Pinpoint the cell where the given text exists, returning its (X, Y) midpoint coordinate. 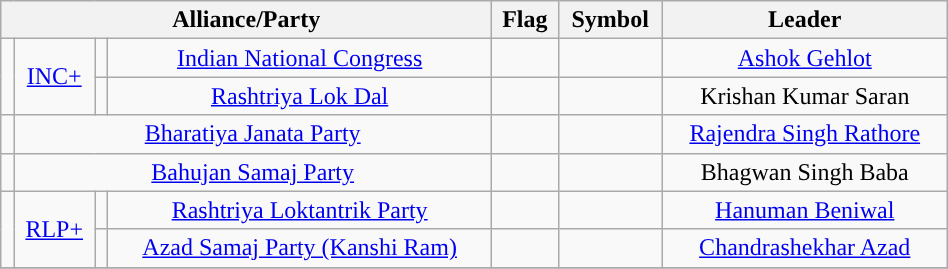
Leader (804, 20)
Bhagwan Singh Baba (804, 172)
Azad Samaj Party (Kanshi Ram) (300, 248)
Symbol (610, 20)
Rashtriya Lok Dal (300, 96)
Chandrashekhar Azad (804, 248)
Alliance/Party (246, 20)
Flag (525, 20)
Ashok Gehlot (804, 58)
Hanuman Beniwal (804, 210)
Bharatiya Janata Party (253, 134)
RLP+ (54, 229)
Rajendra Singh Rathore (804, 134)
Krishan Kumar Saran (804, 96)
Rashtriya Loktantrik Party (300, 210)
Indian National Congress (300, 58)
INC+ (54, 77)
Bahujan Samaj Party (253, 172)
